Detect which cell encompasses the target text, then output its (X, Y) center coordinate. 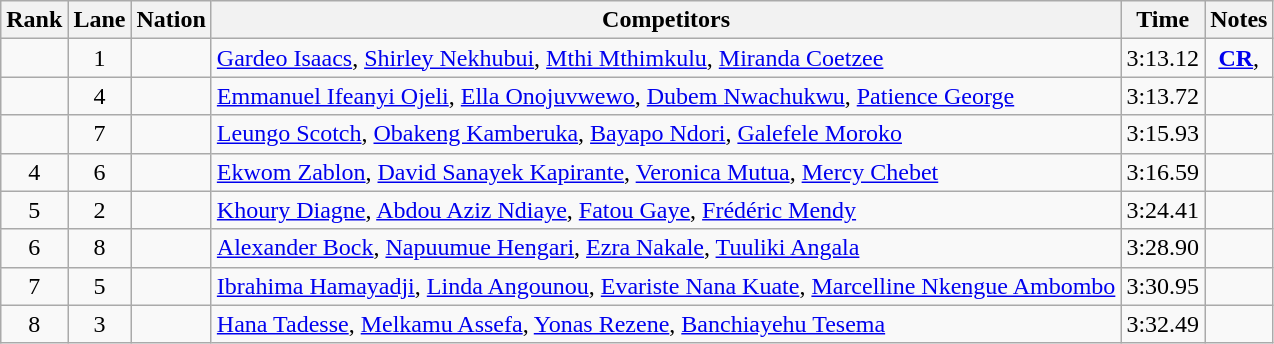
Hana Tadesse, Melkamu Assefa, Yonas Rezene, Banchiayehu Tesema (666, 324)
3 (100, 324)
Time (1163, 20)
3:13.72 (1163, 96)
1 (100, 58)
Alexander Bock, Napuumue Hengari, Ezra Nakale, Tuuliki Angala (666, 248)
3:24.41 (1163, 210)
Gardeo Isaacs, Shirley Nekhubui, Mthi Mthimkulu, Miranda Coetzee (666, 58)
CR, (1239, 58)
Notes (1239, 20)
Lane (100, 20)
Rank (34, 20)
Leungo Scotch, Obakeng Kamberuka, Bayapo Ndori, Galefele Moroko (666, 134)
3:32.49 (1163, 324)
Khoury Diagne, Abdou Aziz Ndiaye, Fatou Gaye, Frédéric Mendy (666, 210)
Ekwom Zablon, David Sanayek Kapirante, Veronica Mutua, Mercy Chebet (666, 172)
3:30.95 (1163, 286)
2 (100, 210)
Competitors (666, 20)
3:28.90 (1163, 248)
Emmanuel Ifeanyi Ojeli, Ella Onojuvwewo, Dubem Nwachukwu, Patience George (666, 96)
3:15.93 (1163, 134)
3:16.59 (1163, 172)
Nation (171, 20)
3:13.12 (1163, 58)
Ibrahima Hamayadji, Linda Angounou, Evariste Nana Kuate, Marcelline Nkengue Ambombo (666, 286)
